For the text-containing cell, return its midpoint in [X, Y] coordinate format. 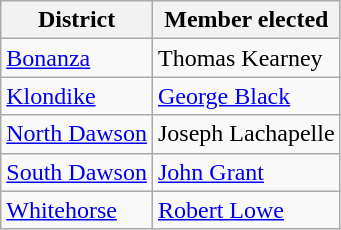
Robert Lowe [246, 210]
Thomas Kearney [246, 58]
Klondike [77, 96]
Member elected [246, 20]
Joseph Lachapelle [246, 134]
Bonanza [77, 58]
North Dawson [77, 134]
South Dawson [77, 172]
District [77, 20]
John Grant [246, 172]
George Black [246, 96]
Whitehorse [77, 210]
